Return [X, Y] of the center of cell containing provided text 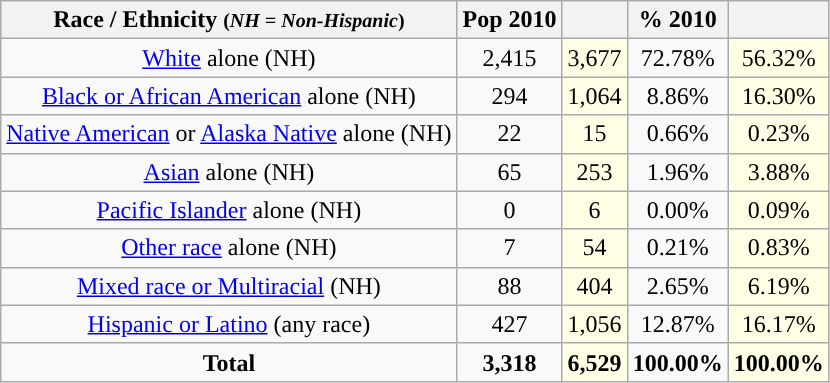
0.00% [678, 210]
Black or African American alone (NH) [229, 96]
0 [510, 210]
65 [510, 172]
2,415 [510, 58]
% 2010 [678, 20]
294 [510, 96]
1,056 [594, 324]
Other race alone (NH) [229, 248]
54 [594, 248]
56.32% [778, 58]
12.87% [678, 324]
15 [594, 134]
Hispanic or Latino (any race) [229, 324]
6,529 [594, 362]
6 [594, 210]
Native American or Alaska Native alone (NH) [229, 134]
3,318 [510, 362]
Mixed race or Multiracial (NH) [229, 286]
3,677 [594, 58]
0.21% [678, 248]
Pop 2010 [510, 20]
16.30% [778, 96]
404 [594, 286]
427 [510, 324]
0.09% [778, 210]
22 [510, 134]
16.17% [778, 324]
253 [594, 172]
1,064 [594, 96]
88 [510, 286]
72.78% [678, 58]
3.88% [778, 172]
White alone (NH) [229, 58]
1.96% [678, 172]
8.86% [678, 96]
Race / Ethnicity (NH = Non-Hispanic) [229, 20]
2.65% [678, 286]
Total [229, 362]
0.83% [778, 248]
Pacific Islander alone (NH) [229, 210]
Asian alone (NH) [229, 172]
7 [510, 248]
0.66% [678, 134]
0.23% [778, 134]
6.19% [778, 286]
